Search for the cell housing the specified text and yield its (X, Y) center coordinate. 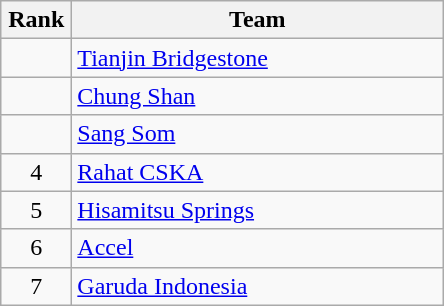
6 (36, 248)
Rahat CSKA (258, 172)
Sang Som (258, 134)
Accel (258, 248)
4 (36, 172)
Tianjin Bridgestone (258, 58)
Chung Shan (258, 96)
Team (258, 20)
Garuda Indonesia (258, 286)
Rank (36, 20)
7 (36, 286)
5 (36, 210)
Hisamitsu Springs (258, 210)
